Return the [x, y] coordinate for the center point of the cell that contains the specified text.  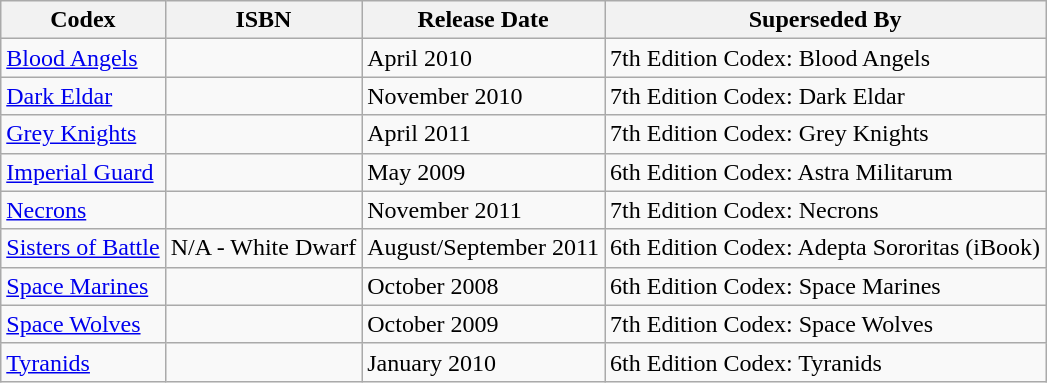
N/A - White Dwarf [264, 248]
Necrons [83, 210]
January 2010 [484, 362]
7th Edition Codex: Space Wolves [826, 324]
Sisters of Battle [83, 248]
6th Edition Codex: Astra Militarum [826, 172]
7th Edition Codex: Dark Eldar [826, 96]
April 2011 [484, 134]
6th Edition Codex: Adepta Sororitas (iBook) [826, 248]
6th Edition Codex: Space Marines [826, 286]
ISBN [264, 20]
7th Edition Codex: Grey Knights [826, 134]
Imperial Guard [83, 172]
7th Edition Codex: Necrons [826, 210]
Release Date [484, 20]
Codex [83, 20]
6th Edition Codex: Tyranids [826, 362]
7th Edition Codex: Blood Angels [826, 58]
Blood Angels [83, 58]
Grey Knights [83, 134]
Tyranids [83, 362]
May 2009 [484, 172]
August/September 2011 [484, 248]
November 2011 [484, 210]
October 2008 [484, 286]
November 2010 [484, 96]
Space Wolves [83, 324]
Space Marines [83, 286]
October 2009 [484, 324]
Superseded By [826, 20]
April 2010 [484, 58]
Dark Eldar [83, 96]
